Identify which cell holds the provided text, then report its [X, Y] central coordinate. 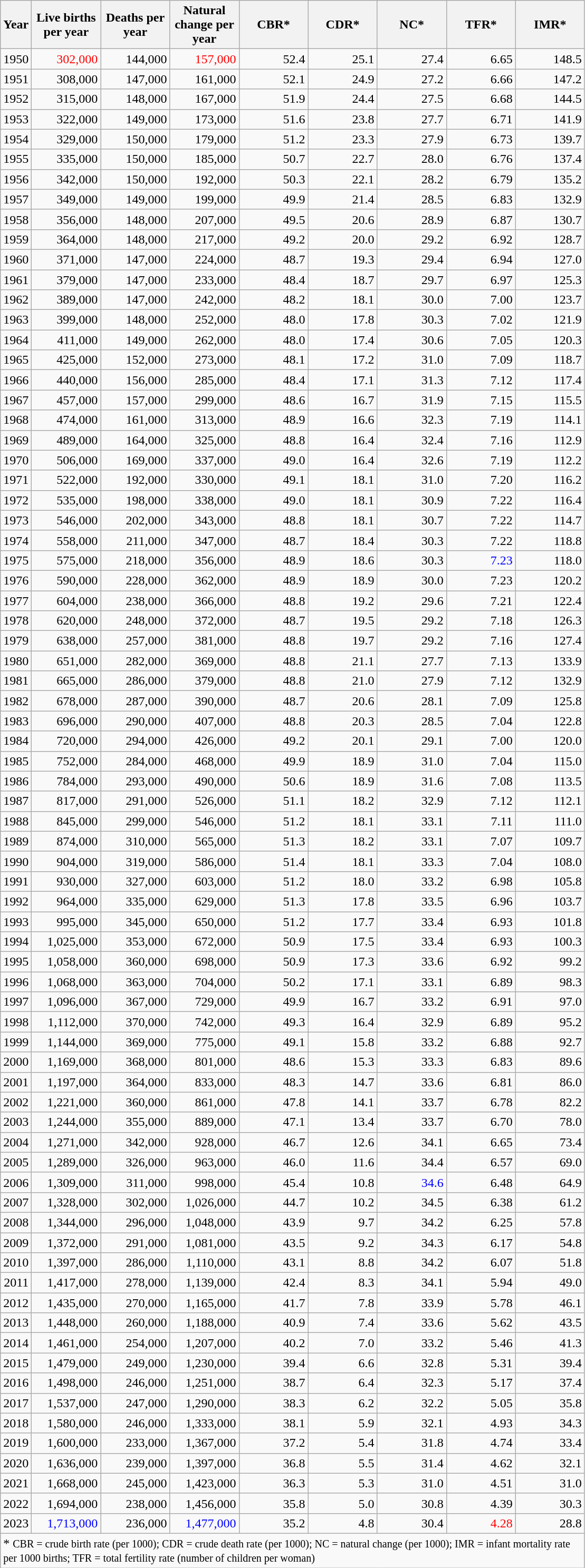
363,000 [135, 982]
249,000 [135, 1363]
50.7 [273, 159]
2016 [16, 1383]
156,000 [135, 380]
17.5 [343, 942]
4.39 [481, 1503]
103.7 [550, 901]
152,000 [135, 360]
1953 [16, 119]
1950 [16, 59]
1959 [16, 239]
118.7 [550, 360]
586,000 [205, 861]
290,000 [135, 721]
252,000 [205, 320]
25.1 [343, 59]
704,000 [205, 982]
29.4 [411, 259]
1997 [16, 1002]
35.2 [273, 1523]
57.8 [550, 1222]
Year [16, 25]
6.48 [481, 1182]
889,000 [205, 1122]
10.8 [343, 1182]
147.2 [550, 79]
2021 [16, 1483]
1,461,000 [66, 1343]
1,328,000 [66, 1202]
1992 [16, 901]
2007 [16, 1202]
46.0 [273, 1162]
52.4 [273, 59]
100.3 [550, 942]
2015 [16, 1363]
1,025,000 [66, 942]
6.87 [481, 219]
2008 [16, 1222]
6.07 [481, 1263]
1,580,000 [66, 1423]
930,000 [66, 881]
575,000 [66, 560]
315,000 [66, 99]
294,000 [135, 741]
69.0 [550, 1162]
179,000 [205, 139]
1982 [16, 701]
46.1 [550, 1303]
135.2 [550, 179]
343,000 [205, 520]
1,251,000 [205, 1383]
1,417,000 [66, 1283]
337,000 [205, 460]
366,000 [205, 600]
41.7 [273, 1303]
928,000 [205, 1142]
42.4 [273, 1283]
82.2 [550, 1102]
6.6 [343, 1363]
19.7 [343, 641]
368,000 [135, 1062]
1976 [16, 580]
118.8 [550, 540]
426,000 [205, 741]
43.1 [273, 1263]
217,000 [205, 239]
1,477,000 [205, 1523]
1,144,000 [66, 1042]
18.7 [343, 280]
130.7 [550, 219]
1,110,000 [205, 1263]
1,479,000 [66, 1363]
5.0 [343, 1503]
127.0 [550, 259]
775,000 [205, 1042]
284,000 [135, 761]
1,197,000 [66, 1082]
120.3 [550, 340]
185,000 [205, 159]
7.11 [481, 821]
4.93 [481, 1423]
1,048,000 [205, 1222]
1970 [16, 460]
248,000 [135, 621]
5.5 [343, 1463]
73.4 [550, 1142]
801,000 [205, 1062]
28.9 [411, 219]
7.02 [481, 320]
169,000 [135, 460]
535,000 [66, 500]
19.3 [343, 259]
19.5 [343, 621]
1974 [16, 540]
45.4 [273, 1182]
99.2 [550, 962]
273,000 [205, 360]
1984 [16, 741]
457,000 [66, 400]
23.8 [343, 119]
126.3 [550, 621]
327,000 [135, 881]
1,448,000 [66, 1323]
270,000 [135, 1303]
995,000 [66, 922]
1998 [16, 1022]
262,000 [205, 340]
31.4 [411, 1463]
15.3 [343, 1062]
5.17 [481, 1383]
114.1 [550, 420]
845,000 [66, 821]
2003 [16, 1122]
565,000 [205, 841]
4.62 [481, 1463]
620,000 [66, 621]
260,000 [135, 1323]
51.1 [273, 801]
49.5 [273, 219]
1,498,000 [66, 1383]
326,000 [135, 1162]
114.7 [550, 520]
40.9 [273, 1323]
1971 [16, 480]
506,000 [66, 460]
1,139,000 [205, 1283]
1,165,000 [205, 1303]
425,000 [66, 360]
34.5 [411, 1202]
164,000 [135, 440]
1996 [16, 982]
964,000 [66, 901]
2000 [16, 1062]
1,081,000 [205, 1242]
1969 [16, 440]
20.0 [343, 239]
121.9 [550, 320]
125.3 [550, 280]
20.3 [343, 721]
32.4 [411, 440]
1963 [16, 320]
1,600,000 [66, 1443]
92.7 [550, 1042]
6.2 [343, 1403]
1,271,000 [66, 1142]
1990 [16, 861]
112.9 [550, 440]
TFR* [481, 25]
367,000 [135, 1002]
370,000 [135, 1022]
1993 [16, 922]
2002 [16, 1102]
1,207,000 [205, 1343]
698,000 [205, 962]
115.0 [550, 761]
33.5 [411, 901]
5.94 [481, 1283]
371,000 [66, 259]
32.6 [411, 460]
1961 [16, 280]
37.2 [273, 1443]
14.7 [343, 1082]
211,000 [135, 540]
1,668,000 [66, 1483]
6.70 [481, 1122]
287,000 [135, 701]
7.0 [343, 1343]
1,244,000 [66, 1122]
32.8 [411, 1363]
2006 [16, 1182]
257,000 [135, 641]
30.7 [411, 520]
355,000 [135, 1122]
108.0 [550, 861]
362,000 [205, 580]
51.4 [273, 861]
173,000 [205, 119]
120.2 [550, 580]
49.3 [273, 1022]
1960 [16, 259]
338,000 [205, 500]
399,000 [66, 320]
116.2 [550, 480]
113.5 [550, 781]
1964 [16, 340]
293,000 [135, 781]
1,694,000 [66, 1503]
490,000 [205, 781]
6.68 [481, 99]
47.8 [273, 1102]
218,000 [135, 560]
381,000 [205, 641]
874,000 [66, 841]
468,000 [205, 761]
2010 [16, 1263]
904,000 [66, 861]
833,000 [205, 1082]
1,169,000 [66, 1062]
2011 [16, 1283]
139.7 [550, 139]
1965 [16, 360]
1986 [16, 781]
1,537,000 [66, 1403]
282,000 [135, 661]
CBR* [273, 25]
19.2 [343, 600]
7.05 [481, 340]
1,289,000 [66, 1162]
1,372,000 [66, 1242]
31.8 [411, 1443]
6.66 [481, 79]
38.3 [273, 1403]
329,000 [66, 139]
2020 [16, 1463]
123.7 [550, 300]
322,000 [66, 119]
78.0 [550, 1122]
729,000 [205, 1002]
603,000 [205, 881]
1983 [16, 721]
1977 [16, 600]
28.2 [411, 179]
474,000 [66, 420]
122.8 [550, 721]
38.7 [273, 1383]
52.1 [273, 79]
127.4 [550, 641]
122.4 [550, 600]
207,000 [205, 219]
638,000 [66, 641]
22.1 [343, 179]
51.8 [550, 1263]
2009 [16, 1242]
6.94 [481, 259]
34.4 [411, 1162]
7.15 [481, 400]
5.62 [481, 1323]
86.0 [550, 1082]
1,188,000 [205, 1323]
319,000 [135, 861]
29.6 [411, 600]
2005 [16, 1162]
18.0 [343, 881]
51.9 [273, 99]
6.79 [481, 179]
21.1 [343, 661]
6.81 [481, 1082]
167,000 [205, 99]
5.9 [343, 1423]
720,000 [66, 741]
353,000 [135, 942]
1,435,000 [66, 1303]
44.7 [273, 1202]
5.3 [343, 1483]
17.4 [343, 340]
202,000 [135, 520]
1994 [16, 942]
963,000 [205, 1162]
29.1 [411, 741]
1,221,000 [66, 1102]
199,000 [205, 199]
1981 [16, 681]
9.2 [343, 1242]
345,000 [135, 922]
7.07 [481, 841]
14.1 [343, 1102]
6.25 [481, 1222]
1985 [16, 761]
651,000 [66, 661]
224,000 [205, 259]
2012 [16, 1303]
115.5 [550, 400]
6.91 [481, 1002]
8.8 [343, 1263]
4.51 [481, 1483]
1,026,000 [205, 1202]
1956 [16, 179]
27.5 [411, 99]
742,000 [205, 1022]
313,000 [205, 420]
120.0 [550, 741]
43.9 [273, 1222]
526,000 [205, 801]
2013 [16, 1323]
1,096,000 [66, 1002]
34.6 [411, 1182]
144,000 [135, 59]
1957 [16, 199]
17.2 [343, 360]
7.4 [343, 1323]
33.9 [411, 1303]
2001 [16, 1082]
325,000 [205, 440]
296,000 [135, 1222]
23.3 [343, 139]
CDR* [343, 25]
239,000 [135, 1463]
1979 [16, 641]
629,000 [205, 901]
30.9 [411, 500]
50.3 [273, 179]
21.0 [343, 681]
1,290,000 [205, 1403]
242,000 [205, 300]
7.21 [481, 600]
1968 [16, 420]
245,000 [135, 1483]
48.2 [273, 300]
125.8 [550, 701]
1962 [16, 300]
47.1 [273, 1122]
1975 [16, 560]
5.05 [481, 1403]
NC* [411, 25]
6.17 [481, 1242]
24.9 [343, 79]
51.6 [273, 119]
407,000 [205, 721]
558,000 [66, 540]
817,000 [66, 801]
28.8 [550, 1523]
101.8 [550, 922]
31.3 [411, 380]
6.73 [481, 139]
6.96 [481, 901]
13.4 [343, 1122]
1991 [16, 881]
522,000 [66, 480]
228,000 [135, 580]
144.5 [550, 99]
1,713,000 [66, 1523]
254,000 [135, 1343]
105.8 [550, 881]
141.9 [550, 119]
6.57 [481, 1162]
97.0 [550, 1002]
Deaths per year [135, 25]
236,000 [135, 1523]
89.6 [550, 1062]
6.4 [343, 1383]
1958 [16, 219]
38.1 [273, 1423]
6.97 [481, 280]
1980 [16, 661]
12.6 [343, 1142]
148.5 [550, 59]
1,423,000 [205, 1483]
489,000 [66, 440]
1,344,000 [66, 1222]
7.8 [343, 1303]
61.2 [550, 1202]
17.3 [343, 962]
48.1 [273, 360]
390,000 [205, 701]
5.31 [481, 1363]
696,000 [66, 721]
665,000 [66, 681]
98.3 [550, 982]
861,000 [205, 1102]
116.4 [550, 500]
48.3 [273, 1082]
330,000 [205, 480]
349,000 [66, 199]
1,068,000 [66, 982]
6.76 [481, 159]
2019 [16, 1443]
29.7 [411, 280]
310,000 [135, 841]
308,000 [66, 79]
1,333,000 [205, 1423]
64.9 [550, 1182]
752,000 [66, 761]
5.4 [343, 1443]
285,000 [205, 380]
604,000 [66, 600]
1987 [16, 801]
2014 [16, 1343]
998,000 [205, 1182]
6.98 [481, 881]
5.78 [481, 1303]
311,000 [135, 1182]
18.4 [343, 540]
54.8 [550, 1242]
1967 [16, 400]
440,000 [66, 380]
112.2 [550, 460]
6.38 [481, 1202]
50.6 [273, 781]
784,000 [66, 781]
32.2 [411, 1403]
389,000 [66, 300]
15.8 [343, 1042]
40.2 [273, 1343]
9.7 [343, 1222]
372,000 [205, 621]
27.2 [411, 79]
36.8 [273, 1463]
20.1 [343, 741]
28.1 [411, 701]
278,000 [135, 1283]
27.4 [411, 59]
4.74 [481, 1443]
678,000 [66, 701]
Live births per year [66, 25]
1988 [16, 821]
1995 [16, 962]
8.3 [343, 1283]
30.8 [411, 1503]
1966 [16, 380]
1955 [16, 159]
46.7 [273, 1142]
21.4 [343, 199]
590,000 [66, 580]
650,000 [205, 922]
1,367,000 [205, 1443]
7.18 [481, 621]
6.78 [481, 1102]
1978 [16, 621]
10.2 [343, 1202]
672,000 [205, 942]
2023 [16, 1523]
30.6 [411, 340]
1989 [16, 841]
198,000 [135, 500]
1954 [16, 139]
2022 [16, 1503]
111.0 [550, 821]
50.2 [273, 982]
2018 [16, 1423]
117.4 [550, 380]
2017 [16, 1403]
11.6 [343, 1162]
18.6 [343, 560]
37.4 [550, 1383]
7.13 [481, 661]
128.7 [550, 239]
6.71 [481, 119]
1952 [16, 99]
Natural change per year [205, 25]
1,230,000 [205, 1363]
1972 [16, 500]
1,112,000 [66, 1022]
17.7 [343, 922]
347,000 [205, 540]
7.20 [481, 480]
22.7 [343, 159]
41.3 [550, 1343]
109.7 [550, 841]
4.28 [481, 1523]
1999 [16, 1042]
133.9 [550, 661]
31.9 [411, 400]
118.0 [550, 560]
24.4 [343, 99]
30.4 [411, 1523]
5.46 [481, 1343]
1973 [16, 520]
1,636,000 [66, 1463]
137.4 [550, 159]
95.2 [550, 1022]
6.88 [481, 1042]
28.0 [411, 159]
4.8 [343, 1523]
IMR* [550, 25]
2004 [16, 1142]
16.6 [343, 420]
1,058,000 [66, 962]
112.1 [550, 801]
247,000 [135, 1403]
1,456,000 [205, 1503]
31.6 [411, 781]
1,309,000 [66, 1182]
7.08 [481, 781]
36.3 [273, 1483]
411,000 [66, 340]
1951 [16, 79]
